For the text-containing cell, return its midpoint in (x, y) coordinate format. 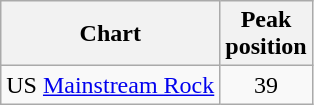
Chart (110, 34)
39 (266, 85)
US Mainstream Rock (110, 85)
Peakposition (266, 34)
